Search for the cell housing the specified text and yield its (x, y) center coordinate. 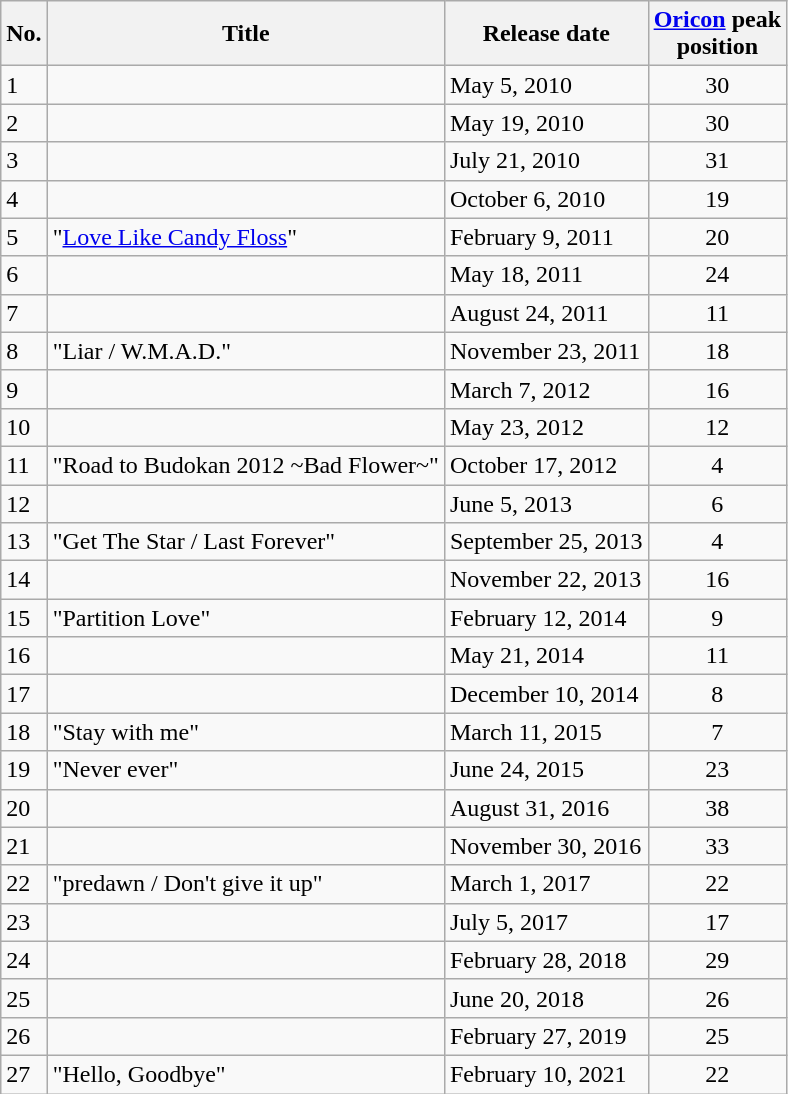
"Liar / W.M.A.D." (246, 351)
July 5, 2017 (546, 922)
August 24, 2011 (546, 313)
May 21, 2014 (546, 656)
15 (24, 618)
2 (24, 123)
July 21, 2010 (546, 161)
May 18, 2011 (546, 275)
27 (24, 1074)
"Get The Star / Last Forever" (246, 542)
October 6, 2010 (546, 199)
March 1, 2017 (546, 884)
October 17, 2012 (546, 465)
February 28, 2018 (546, 960)
February 12, 2014 (546, 618)
June 5, 2013 (546, 503)
1 (24, 85)
November 22, 2013 (546, 580)
February 10, 2021 (546, 1074)
5 (24, 237)
"Stay with me" (246, 732)
29 (717, 960)
31 (717, 161)
Release date (546, 34)
Oricon peakposition (717, 34)
No. (24, 34)
March 11, 2015 (546, 732)
September 25, 2013 (546, 542)
13 (24, 542)
"Road to Budokan 2012 ~Bad Flower~" (246, 465)
"Love Like Candy Floss" (246, 237)
"Never ever" (246, 770)
May 23, 2012 (546, 427)
21 (24, 846)
December 10, 2014 (546, 694)
"Hello, Goodbye" (246, 1074)
"Partition Love" (246, 618)
3 (24, 161)
March 7, 2012 (546, 389)
November 23, 2011 (546, 351)
14 (24, 580)
February 9, 2011 (546, 237)
August 31, 2016 (546, 808)
February 27, 2019 (546, 1036)
May 19, 2010 (546, 123)
June 20, 2018 (546, 998)
May 5, 2010 (546, 85)
38 (717, 808)
10 (24, 427)
June 24, 2015 (546, 770)
33 (717, 846)
"predawn / Don't give it up" (246, 884)
Title (246, 34)
November 30, 2016 (546, 846)
